Output the (X, Y) coordinate of the center of the cell containing the given text.  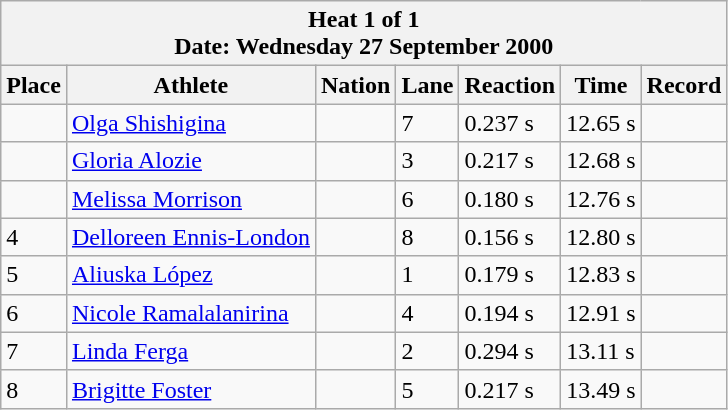
12.76 s (601, 199)
Record (684, 85)
12.68 s (601, 161)
Nation (355, 85)
Aliuska López (190, 275)
0.237 s (510, 123)
0.180 s (510, 199)
Linda Ferga (190, 351)
Place (34, 85)
2 (428, 351)
0.179 s (510, 275)
12.83 s (601, 275)
12.91 s (601, 313)
Melissa Morrison (190, 199)
Reaction (510, 85)
0.194 s (510, 313)
Delloreen Ennis-London (190, 237)
0.294 s (510, 351)
3 (428, 161)
Gloria Alozie (190, 161)
Olga Shishigina (190, 123)
Nicole Ramalalanirina (190, 313)
Heat 1 of 1 Date: Wednesday 27 September 2000 (364, 34)
Athlete (190, 85)
Lane (428, 85)
13.11 s (601, 351)
0.156 s (510, 237)
Brigitte Foster (190, 389)
13.49 s (601, 389)
1 (428, 275)
Time (601, 85)
12.65 s (601, 123)
12.80 s (601, 237)
